Scan for the cell matching the given text and deliver its [x, y] coordinate at center. 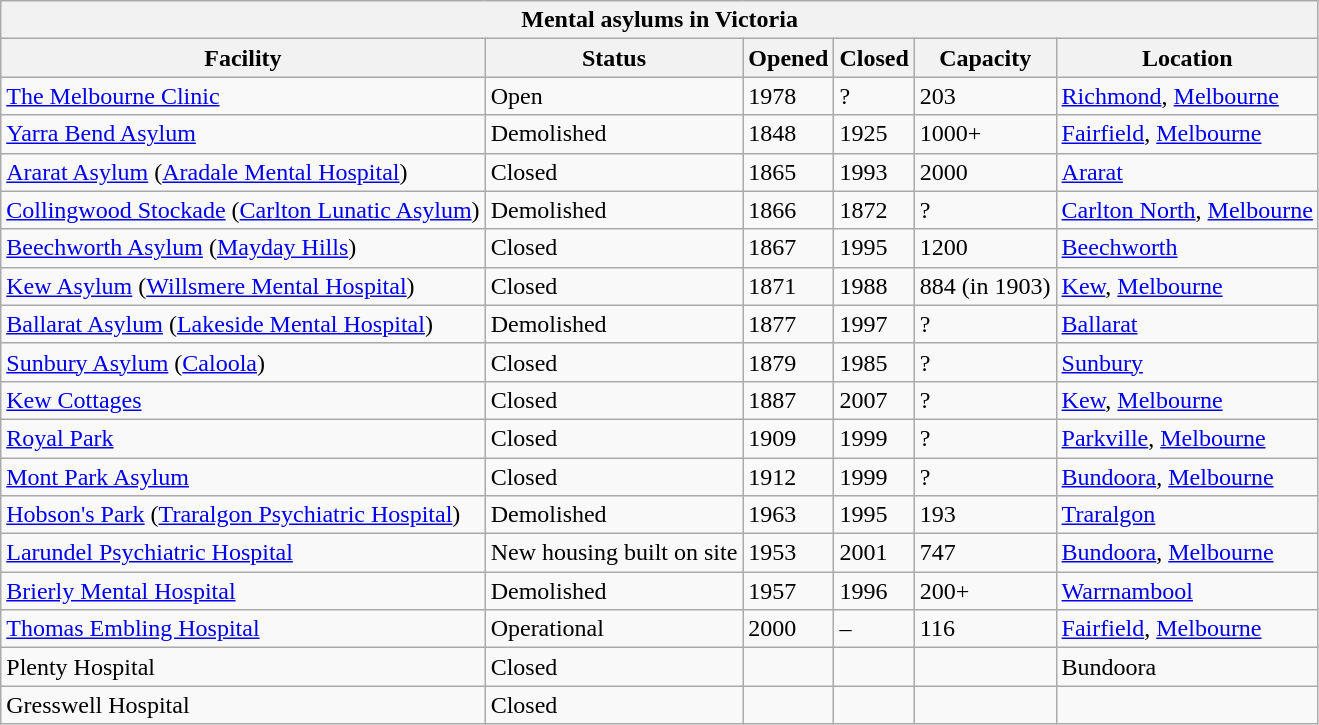
1912 [788, 477]
1866 [788, 210]
Kew Cottages [243, 400]
Capacity [985, 58]
Kew Asylum (Willsmere Mental Hospital) [243, 286]
Richmond, Melbourne [1187, 96]
New housing built on site [614, 553]
Plenty Hospital [243, 667]
Beechworth [1187, 248]
The Melbourne Clinic [243, 96]
1871 [788, 286]
Ballarat Asylum (Lakeside Mental Hospital) [243, 324]
1978 [788, 96]
Ararat Asylum (Aradale Mental Hospital) [243, 172]
193 [985, 515]
747 [985, 553]
Status [614, 58]
2001 [874, 553]
– [874, 629]
1848 [788, 134]
Brierly Mental Hospital [243, 591]
1200 [985, 248]
Parkville, Melbourne [1187, 438]
1887 [788, 400]
1000+ [985, 134]
1957 [788, 591]
1953 [788, 553]
Beechworth Asylum (Mayday Hills) [243, 248]
1879 [788, 362]
Gresswell Hospital [243, 705]
884 (in 1903) [985, 286]
1997 [874, 324]
Carlton North, Melbourne [1187, 210]
Sunbury Asylum (Caloola) [243, 362]
Bundoora [1187, 667]
Facility [243, 58]
1909 [788, 438]
Location [1187, 58]
Hobson's Park (Traralgon Psychiatric Hospital) [243, 515]
1865 [788, 172]
1867 [788, 248]
1963 [788, 515]
1988 [874, 286]
Warrnambool [1187, 591]
Opened [788, 58]
2007 [874, 400]
1993 [874, 172]
1877 [788, 324]
1985 [874, 362]
Yarra Bend Asylum [243, 134]
Ararat [1187, 172]
Open [614, 96]
Sunbury [1187, 362]
116 [985, 629]
1872 [874, 210]
Traralgon [1187, 515]
1925 [874, 134]
1996 [874, 591]
203 [985, 96]
Royal Park [243, 438]
Mental asylums in Victoria [660, 20]
Mont Park Asylum [243, 477]
Operational [614, 629]
200+ [985, 591]
Collingwood Stockade (Carlton Lunatic Asylum) [243, 210]
Ballarat [1187, 324]
Thomas Embling Hospital [243, 629]
Larundel Psychiatric Hospital [243, 553]
